Return [X, Y] of the center of cell containing provided text 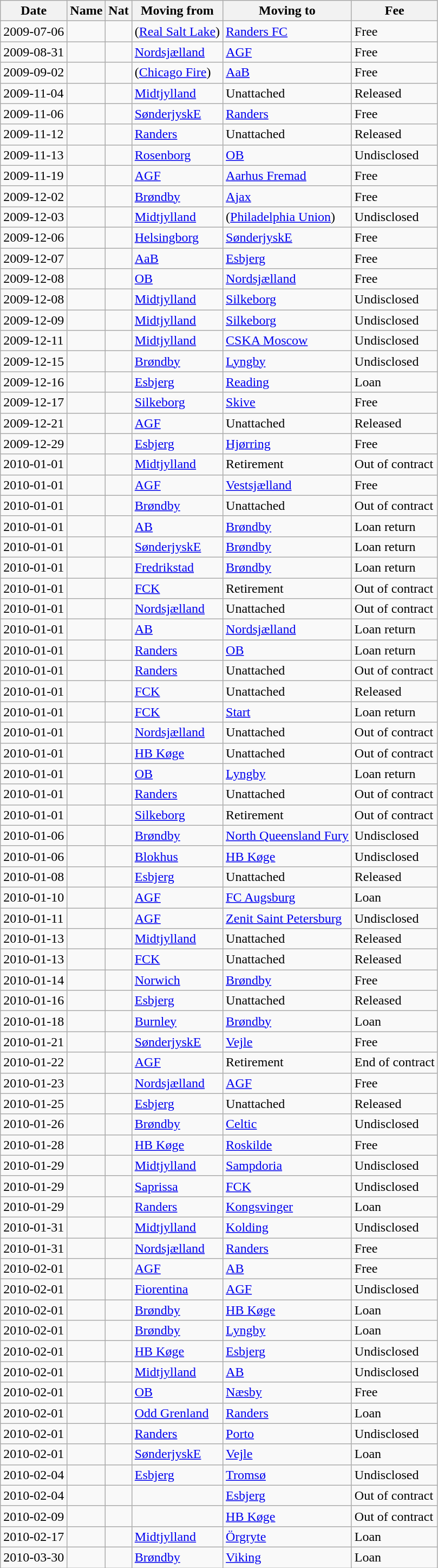
2009-12-17 [34, 403]
2009-12-15 [34, 361]
Vestsjælland [287, 485]
Moving to [287, 11]
2009-08-31 [34, 52]
Kongsvinger [287, 1207]
Moving from [177, 11]
2009-12-21 [34, 423]
Skive [287, 403]
FC Augsburg [287, 897]
2010-01-26 [34, 1124]
Helsingborg [177, 237]
2009-11-06 [34, 114]
Næsby [287, 1392]
North Queensland Fury [287, 835]
2010-03-30 [34, 1557]
2009-07-06 [34, 31]
2010-01-11 [34, 918]
Reading [287, 382]
2009-12-03 [34, 217]
2009-12-09 [34, 320]
2009-11-13 [34, 155]
2009-11-19 [34, 176]
Tromsø [287, 1475]
Odd Grenland [177, 1413]
Name [87, 11]
2009-12-16 [34, 382]
Start [287, 712]
2010-01-28 [34, 1145]
Blokhus [177, 856]
2010-01-14 [34, 980]
2010-01-23 [34, 1083]
2009-11-04 [34, 93]
Fee [394, 11]
2010-01-16 [34, 1001]
2009-12-06 [34, 237]
Porto [287, 1434]
2010-01-18 [34, 1021]
CSKA Moscow [287, 341]
(Philadelphia Union) [287, 217]
Viking [287, 1557]
Aarhus Fremad [287, 176]
2010-02-09 [34, 1516]
Saprissa [177, 1186]
Zenit Saint Petersburg [287, 918]
Nat [119, 11]
(Real Salt Lake) [177, 31]
2009-12-02 [34, 196]
2010-01-25 [34, 1104]
2010-01-10 [34, 897]
2009-09-02 [34, 73]
Rosenborg [177, 155]
2010-01-22 [34, 1062]
Fiorentina [177, 1290]
Norwich [177, 980]
2010-02-17 [34, 1537]
Örgryte [287, 1537]
Celtic [287, 1124]
Ajax [287, 196]
Kolding [287, 1227]
2010-01-21 [34, 1042]
Fredrikstad [177, 567]
2009-12-11 [34, 341]
Burnley [177, 1021]
(Chicago Fire) [177, 73]
Hjørring [287, 444]
Date [34, 11]
2009-11-12 [34, 134]
2010-01-08 [34, 877]
2009-12-29 [34, 444]
Sampdoria [287, 1165]
End of contract [394, 1062]
Roskilde [287, 1145]
2009-12-07 [34, 258]
Randers FC [287, 31]
